Detect which cell encompasses the target text, then output its (X, Y) center coordinate. 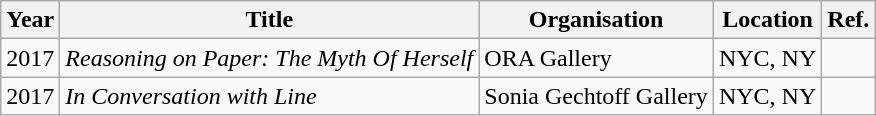
Organisation (596, 20)
Sonia Gechtoff Gallery (596, 96)
ORA Gallery (596, 58)
Ref. (848, 20)
In Conversation with Line (270, 96)
Title (270, 20)
Year (30, 20)
Location (767, 20)
Reasoning on Paper: The Myth Of Herself (270, 58)
